Locate the cell with the specified text and output its [x, y] center coordinate. 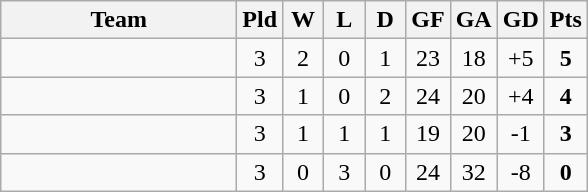
D [386, 20]
GA [474, 20]
Team [119, 20]
+4 [520, 96]
18 [474, 58]
Pts [566, 20]
GD [520, 20]
+5 [520, 58]
5 [566, 58]
L [344, 20]
4 [566, 96]
-8 [520, 172]
19 [428, 134]
32 [474, 172]
23 [428, 58]
-1 [520, 134]
Pld [260, 20]
W [304, 20]
GF [428, 20]
